Provide the (X, Y) coordinate of the cell's center where the given text is located.  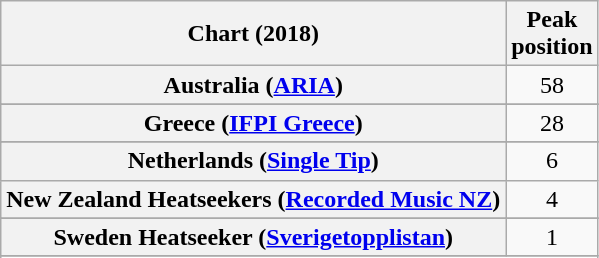
Peak position (552, 34)
Chart (2018) (254, 34)
28 (552, 123)
4 (552, 199)
1 (552, 237)
Netherlands (Single Tip) (254, 161)
Australia (ARIA) (254, 85)
Greece (IFPI Greece) (254, 123)
58 (552, 85)
6 (552, 161)
Sweden Heatseeker (Sverigetopplistan) (254, 237)
New Zealand Heatseekers (Recorded Music NZ) (254, 199)
